Determine the (x, y) coordinate at the center of the cell enclosing the given text.  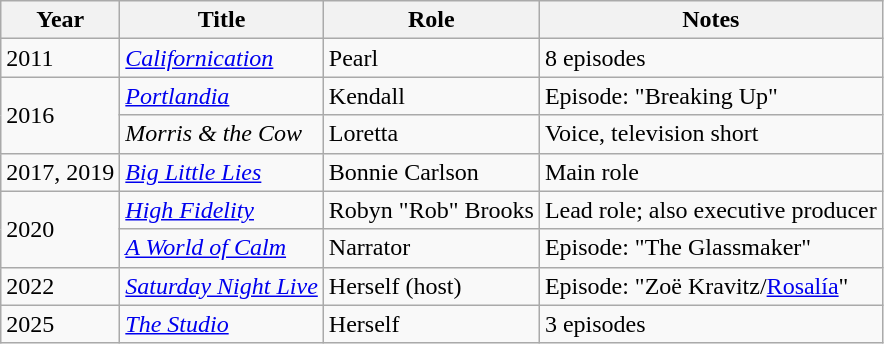
Episode: "Zoë Kravitz/Rosalía" (710, 286)
Bonnie Carlson (431, 172)
Year (60, 20)
A World of Calm (222, 248)
Title (222, 20)
Herself (431, 324)
The Studio (222, 324)
Loretta (431, 134)
Main role (710, 172)
Narrator (431, 248)
Herself (host) (431, 286)
Episode: "The Glassmaker" (710, 248)
2017, 2019 (60, 172)
Saturday Night Live (222, 286)
Portlandia (222, 96)
8 episodes (710, 58)
2020 (60, 229)
Kendall (431, 96)
Robyn "Rob" Brooks (431, 210)
2011 (60, 58)
2025 (60, 324)
Californication (222, 58)
2022 (60, 286)
Role (431, 20)
2016 (60, 115)
3 episodes (710, 324)
Pearl (431, 58)
Voice, television short (710, 134)
Morris & the Cow (222, 134)
Episode: "Breaking Up" (710, 96)
Big Little Lies (222, 172)
High Fidelity (222, 210)
Lead role; also executive producer (710, 210)
Notes (710, 20)
